Search for the cell housing the specified text and yield its (x, y) center coordinate. 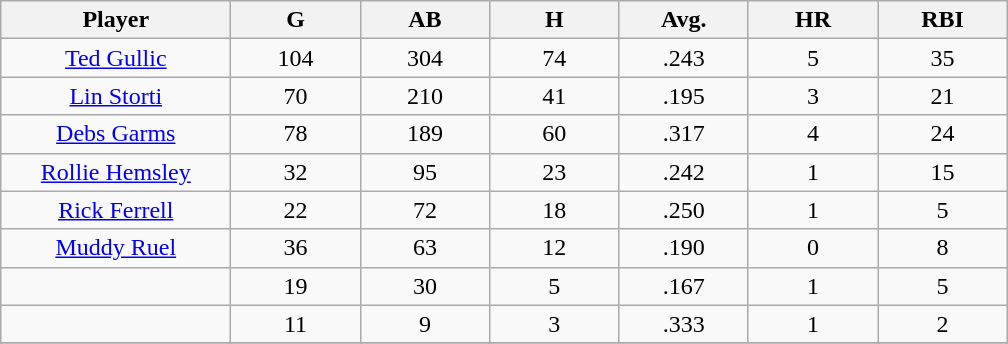
30 (424, 286)
.333 (684, 324)
70 (296, 96)
2 (942, 324)
24 (942, 134)
74 (554, 58)
AB (424, 20)
Rick Ferrell (116, 210)
4 (812, 134)
.243 (684, 58)
32 (296, 172)
RBI (942, 20)
63 (424, 248)
210 (424, 96)
.190 (684, 248)
18 (554, 210)
60 (554, 134)
0 (812, 248)
78 (296, 134)
.317 (684, 134)
104 (296, 58)
.195 (684, 96)
Ted Gullic (116, 58)
21 (942, 96)
72 (424, 210)
Player (116, 20)
9 (424, 324)
Rollie Hemsley (116, 172)
11 (296, 324)
12 (554, 248)
41 (554, 96)
23 (554, 172)
.250 (684, 210)
.242 (684, 172)
19 (296, 286)
95 (424, 172)
Muddy Ruel (116, 248)
8 (942, 248)
Avg. (684, 20)
.167 (684, 286)
Lin Storti (116, 96)
Debs Garms (116, 134)
HR (812, 20)
36 (296, 248)
H (554, 20)
G (296, 20)
304 (424, 58)
35 (942, 58)
15 (942, 172)
22 (296, 210)
189 (424, 134)
